Determine the [x, y] coordinate at the center of the cell enclosing the given text.  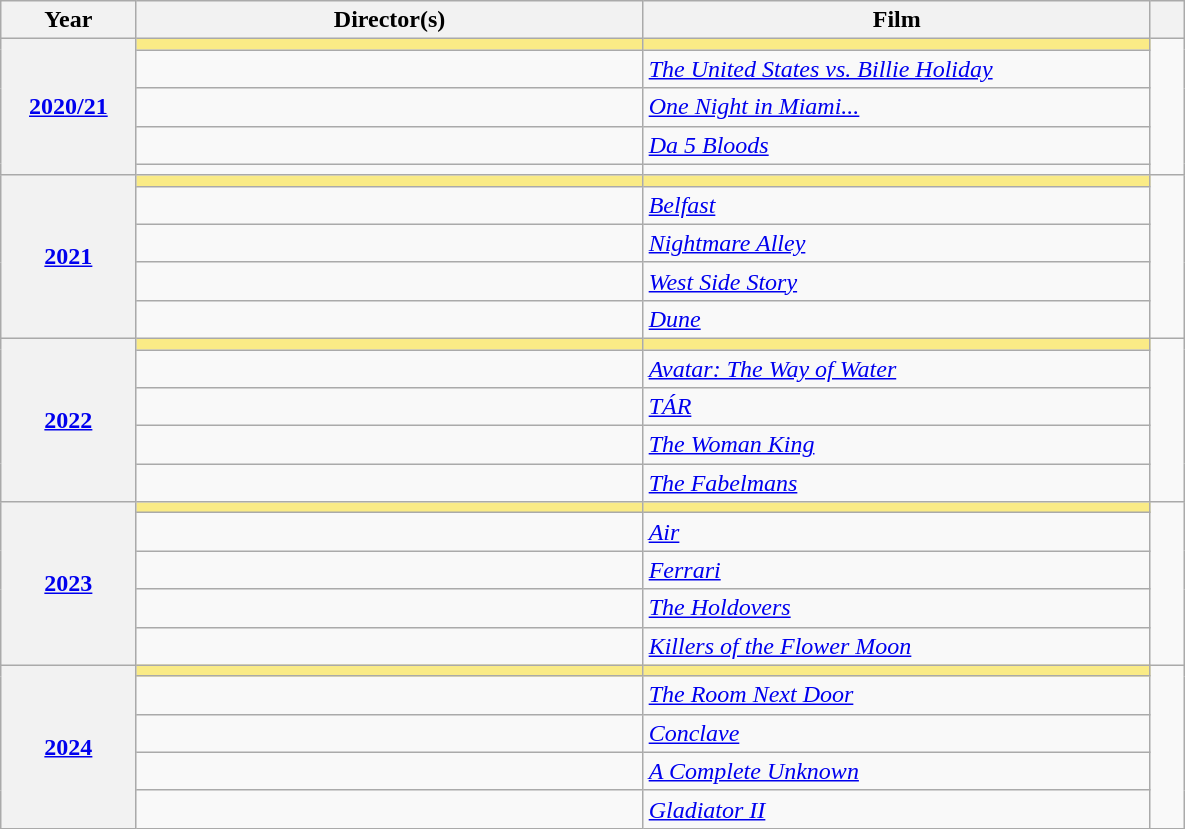
Film [896, 20]
A Complete Unknown [896, 771]
2022 [68, 420]
The Woman King [896, 445]
The Holdovers [896, 608]
Conclave [896, 733]
Director(s) [390, 20]
The United States vs. Billie Holiday [896, 69]
2021 [68, 256]
Belfast [896, 205]
Ferrari [896, 570]
2023 [68, 584]
2020/21 [68, 107]
Gladiator II [896, 809]
Da 5 Bloods [896, 145]
One Night in Miami... [896, 107]
Avatar: The Way of Water [896, 369]
Killers of the Flower Moon [896, 646]
Dune [896, 319]
The Fabelmans [896, 483]
TÁR [896, 407]
Air [896, 532]
Nightmare Alley [896, 243]
The Room Next Door [896, 695]
West Side Story [896, 281]
Year [68, 20]
2024 [68, 746]
